Capture the cell that displays the provided text and extract its (x, y) central coordinate. 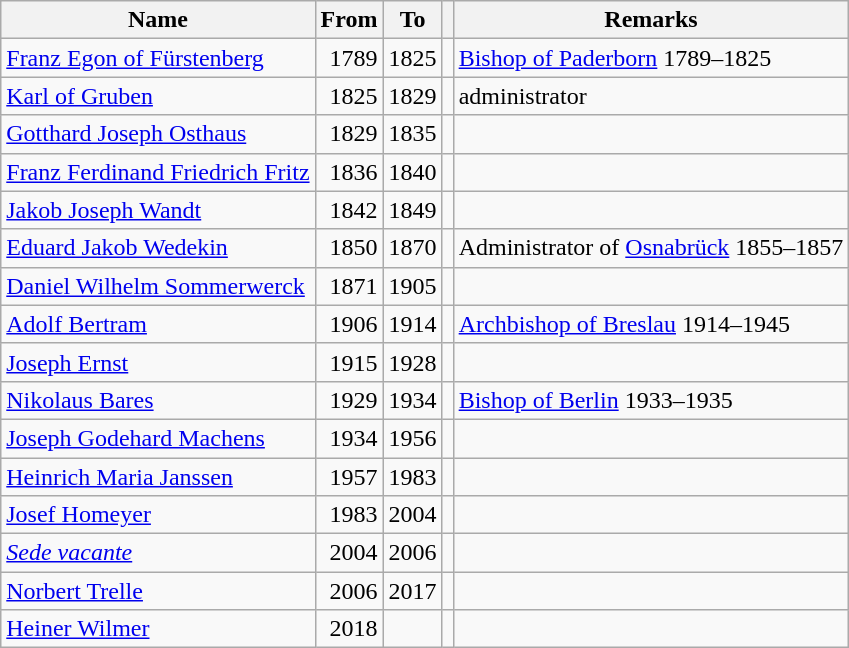
To (412, 20)
1842 (349, 210)
1956 (412, 438)
Heiner Wilmer (158, 629)
Heinrich Maria Janssen (158, 477)
1905 (412, 286)
1915 (349, 362)
1906 (349, 324)
2018 (349, 629)
Bishop of Paderborn 1789–1825 (651, 58)
Jakob Joseph Wandt (158, 210)
1836 (349, 172)
1835 (412, 134)
Joseph Godehard Machens (158, 438)
Gotthard Joseph Osthaus (158, 134)
Franz Ferdinand Friedrich Fritz (158, 172)
From (349, 20)
1840 (412, 172)
1789 (349, 58)
Archbishop of Breslau 1914–1945 (651, 324)
Daniel Wilhelm Sommerwerck (158, 286)
1871 (349, 286)
1929 (349, 400)
1957 (349, 477)
1914 (412, 324)
Karl of Gruben (158, 96)
Adolf Bertram (158, 324)
Bishop of Berlin 1933–1935 (651, 400)
1850 (349, 248)
Franz Egon of Fürstenberg (158, 58)
1928 (412, 362)
2017 (412, 591)
Joseph Ernst (158, 362)
Administrator of Osnabrück 1855–1857 (651, 248)
Norbert Trelle (158, 591)
Name (158, 20)
Eduard Jakob Wedekin (158, 248)
Nikolaus Bares (158, 400)
1870 (412, 248)
Sede vacante (158, 553)
Remarks (651, 20)
Josef Homeyer (158, 515)
administrator (651, 96)
1849 (412, 210)
